From the cell containing the given text, extract its center point as [X, Y] coordinate. 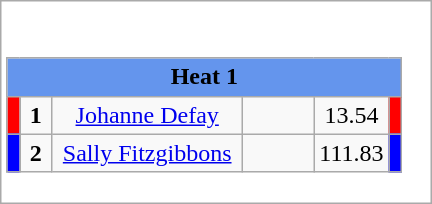
111.83 [352, 153]
1 [36, 115]
Sally Fitzgibbons [148, 153]
Johanne Defay [148, 115]
2 [36, 153]
13.54 [352, 115]
Heat 1 [204, 77]
Heat 1 1 Johanne Defay 13.54 2 Sally Fitzgibbons 111.83 [216, 102]
